Find where the given text appears and provide that cell's center as (x, y) coordinate. 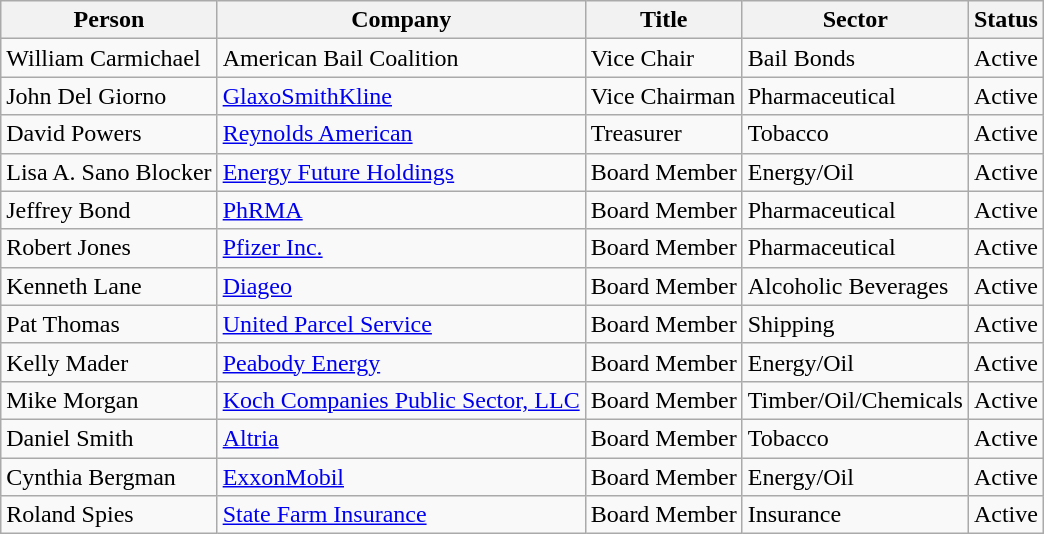
Shipping (855, 324)
Reynolds American (401, 134)
John Del Giorno (109, 96)
Roland Spies (109, 515)
Status (1006, 20)
Mike Morgan (109, 400)
Daniel Smith (109, 438)
Vice Chairman (664, 96)
Cynthia Bergman (109, 477)
Sector (855, 20)
Energy Future Holdings (401, 172)
Title (664, 20)
Kelly Mader (109, 362)
Peabody Energy (401, 362)
Bail Bonds (855, 58)
State Farm Insurance (401, 515)
United Parcel Service (401, 324)
Jeffrey Bond (109, 210)
Diageo (401, 286)
Robert Jones (109, 248)
William Carmichael (109, 58)
Alcoholic Beverages (855, 286)
Timber/Oil/Chemicals (855, 400)
David Powers (109, 134)
Pat Thomas (109, 324)
PhRMA (401, 210)
ExxonMobil (401, 477)
Company (401, 20)
Lisa A. Sano Blocker (109, 172)
Insurance (855, 515)
Person (109, 20)
Treasurer (664, 134)
GlaxoSmithKline (401, 96)
Pfizer Inc. (401, 248)
Vice Chair (664, 58)
American Bail Coalition (401, 58)
Koch Companies Public Sector, LLC (401, 400)
Kenneth Lane (109, 286)
Altria (401, 438)
